Find where the given text appears and provide that cell's center as [X, Y] coordinate. 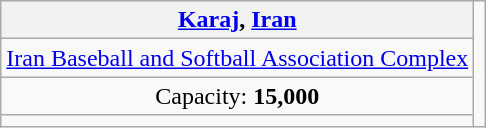
Iran Baseball and Softball Association Complex [238, 58]
Karaj, Iran [238, 20]
Capacity: 15,000 [238, 96]
